Locate the cell with the specified text and output its [X, Y] center coordinate. 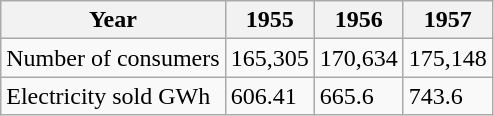
175,148 [448, 58]
Number of consumers [113, 58]
606.41 [270, 96]
1955 [270, 20]
743.6 [448, 96]
165,305 [270, 58]
170,634 [358, 58]
665.6 [358, 96]
Year [113, 20]
1956 [358, 20]
1957 [448, 20]
Electricity sold GWh [113, 96]
